Capture the cell that displays the provided text and extract its (X, Y) central coordinate. 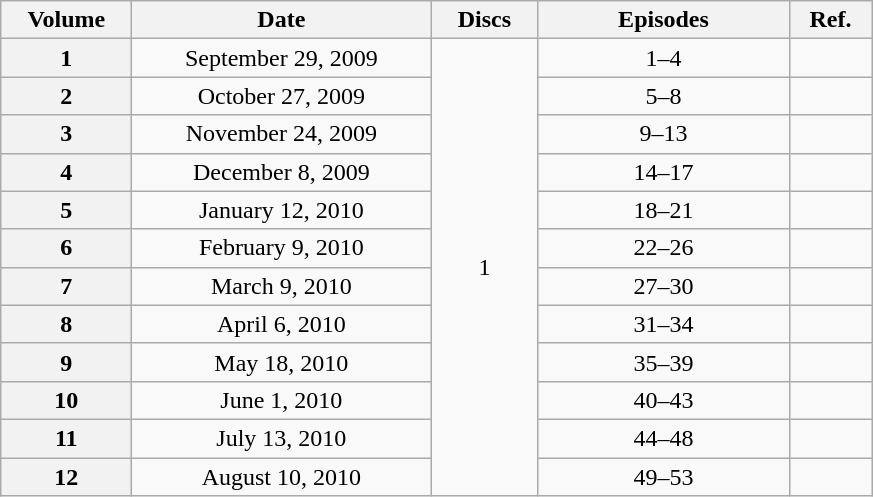
November 24, 2009 (282, 134)
1–4 (664, 58)
35–39 (664, 362)
January 12, 2010 (282, 210)
2 (66, 96)
May 18, 2010 (282, 362)
10 (66, 400)
31–34 (664, 324)
3 (66, 134)
December 8, 2009 (282, 172)
Date (282, 20)
9 (66, 362)
Ref. (830, 20)
February 9, 2010 (282, 248)
27–30 (664, 286)
44–48 (664, 438)
12 (66, 477)
11 (66, 438)
July 13, 2010 (282, 438)
Episodes (664, 20)
June 1, 2010 (282, 400)
4 (66, 172)
5 (66, 210)
August 10, 2010 (282, 477)
18–21 (664, 210)
April 6, 2010 (282, 324)
September 29, 2009 (282, 58)
8 (66, 324)
14–17 (664, 172)
6 (66, 248)
7 (66, 286)
Discs (484, 20)
49–53 (664, 477)
5–8 (664, 96)
9–13 (664, 134)
22–26 (664, 248)
March 9, 2010 (282, 286)
October 27, 2009 (282, 96)
Volume (66, 20)
40–43 (664, 400)
